Extract the [X, Y] coordinate from the center of the cell holding the provided text.  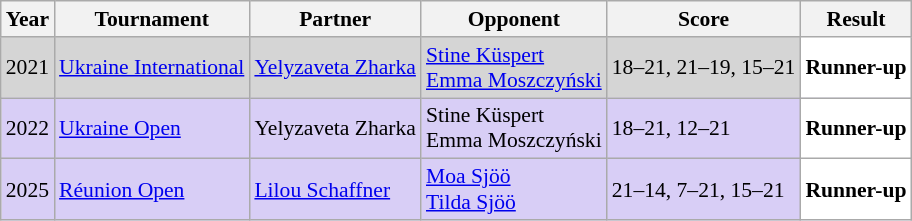
21–14, 7–21, 15–21 [704, 190]
Réunion Open [152, 190]
Ukraine Open [152, 128]
Result [856, 19]
18–21, 12–21 [704, 128]
Partner [335, 19]
Year [28, 19]
2021 [28, 68]
2022 [28, 128]
Ukraine International [152, 68]
Score [704, 19]
18–21, 21–19, 15–21 [704, 68]
Lilou Schaffner [335, 190]
Tournament [152, 19]
2025 [28, 190]
Moa Sjöö Tilda Sjöö [514, 190]
Opponent [514, 19]
